From the cell containing the given text, extract its center point as (X, Y) coordinate. 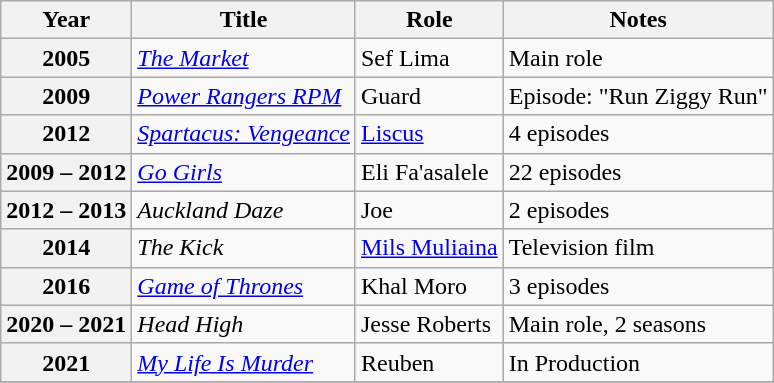
Liscus (429, 134)
Role (429, 20)
Jesse Roberts (429, 324)
2012 (66, 134)
Sef Lima (429, 58)
2014 (66, 248)
3 episodes (638, 286)
Eli Fa'asalele (429, 172)
Mils Muliaina (429, 248)
2016 (66, 286)
Go Girls (244, 172)
4 episodes (638, 134)
2005 (66, 58)
Spartacus: Vengeance (244, 134)
2009 – 2012 (66, 172)
2009 (66, 96)
The Kick (244, 248)
Notes (638, 20)
22 episodes (638, 172)
Power Rangers RPM (244, 96)
2020 – 2021 (66, 324)
Guard (429, 96)
Reuben (429, 362)
Main role, 2 seasons (638, 324)
2 episodes (638, 210)
Year (66, 20)
Title (244, 20)
Episode: "Run Ziggy Run" (638, 96)
2012 – 2013 (66, 210)
Joe (429, 210)
Main role (638, 58)
The Market (244, 58)
In Production (638, 362)
Head High (244, 324)
Auckland Daze (244, 210)
Game of Thrones (244, 286)
Khal Moro (429, 286)
My Life Is Murder (244, 362)
Television film (638, 248)
2021 (66, 362)
